Return the (x, y) coordinate for the center point of the cell that contains the specified text.  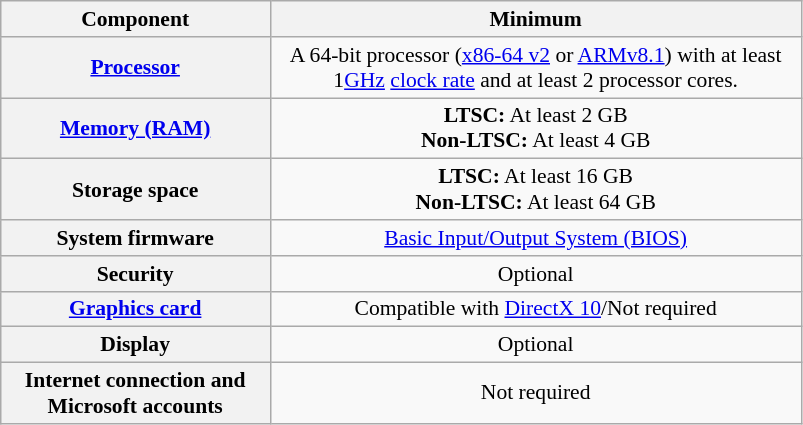
Compatible with DirectX 10/Not required (536, 309)
Graphics card (135, 309)
Component (135, 19)
Memory (RAM) (135, 128)
Basic Input/Output System (BIOS) (536, 238)
Storage space (135, 190)
LTSC: At least 16 GBNon-LTSC: At least 64 GB (536, 190)
Not required (536, 394)
Security (135, 274)
Display (135, 345)
Minimum (536, 19)
System firmware (135, 238)
Processor (135, 68)
A 64-bit processor (x86-64 v2 or ARMv8.1) with at least 1GHz clock rate and at least 2 processor cores. (536, 68)
Internet connection and Microsoft accounts (135, 394)
LTSC: At least 2 GBNon-LTSC: At least 4 GB (536, 128)
